Return the [X, Y] coordinate for the center point of the cell that contains the specified text.  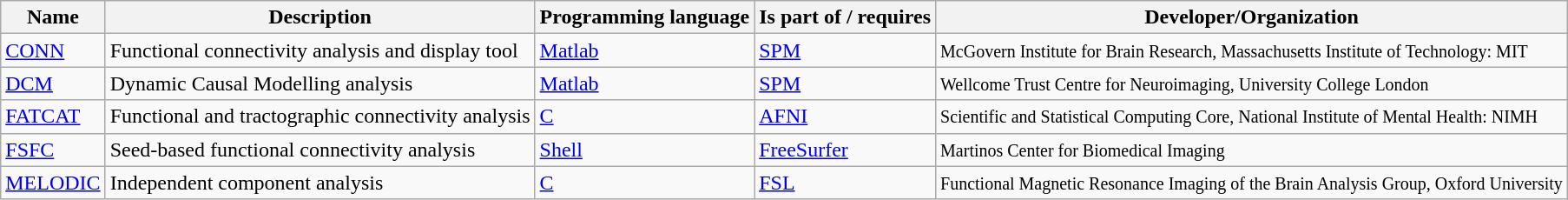
Name [53, 17]
McGovern Institute for Brain Research, Massachusetts Institute of Technology: MIT [1252, 50]
Is part of / requires [846, 17]
Scientific and Statistical Computing Core, National Institute of Mental Health: NIMH [1252, 117]
FATCAT [53, 117]
MELODIC [53, 183]
Developer/Organization [1252, 17]
Independent component analysis [320, 183]
CONN [53, 50]
Programming language [644, 17]
Dynamic Causal Modelling analysis [320, 83]
FSFC [53, 150]
Shell [644, 150]
DCM [53, 83]
Functional and tractographic connectivity analysis [320, 117]
FSL [846, 183]
Martinos Center for Biomedical Imaging [1252, 150]
FreeSurfer [846, 150]
AFNI [846, 117]
Functional connectivity analysis and display tool [320, 50]
Seed-based functional connectivity analysis [320, 150]
Functional Magnetic Resonance Imaging of the Brain Analysis Group, Oxford University [1252, 183]
Description [320, 17]
Wellcome Trust Centre for Neuroimaging, University College London [1252, 83]
